For the text-containing cell, return its midpoint in (x, y) coordinate format. 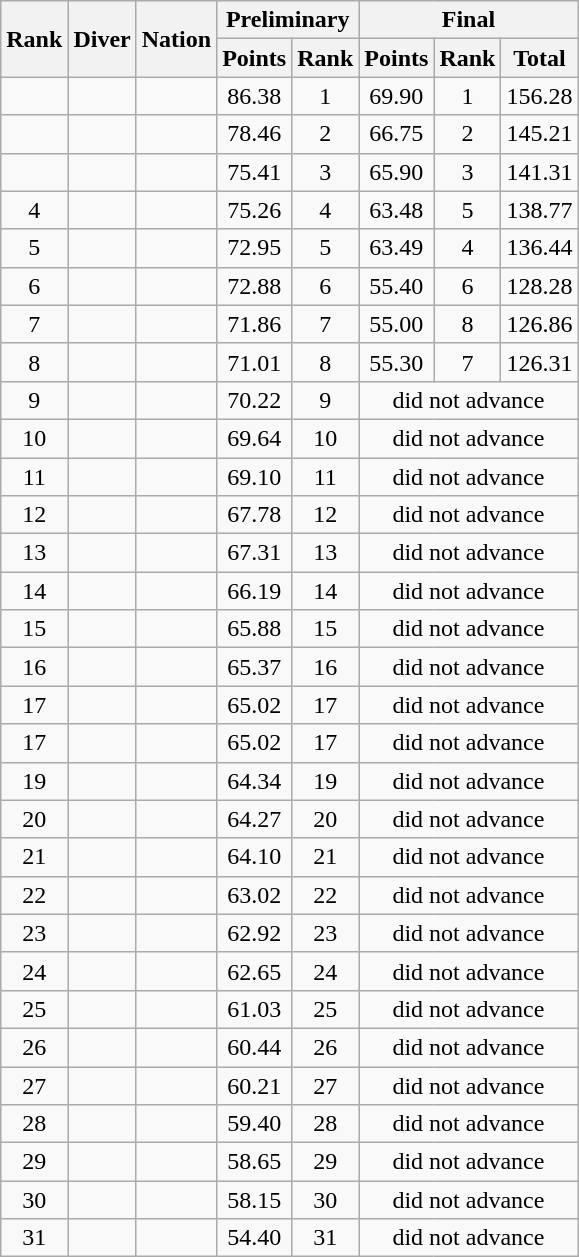
138.77 (540, 210)
69.10 (254, 477)
59.40 (254, 1124)
128.28 (540, 286)
69.64 (254, 438)
72.95 (254, 248)
60.44 (254, 1047)
63.49 (396, 248)
67.78 (254, 515)
65.88 (254, 629)
156.28 (540, 96)
58.15 (254, 1200)
136.44 (540, 248)
55.00 (396, 324)
64.27 (254, 819)
64.10 (254, 857)
61.03 (254, 1009)
66.19 (254, 591)
Diver (102, 39)
64.34 (254, 781)
62.92 (254, 933)
71.01 (254, 362)
54.40 (254, 1238)
71.86 (254, 324)
65.37 (254, 667)
63.48 (396, 210)
126.31 (540, 362)
86.38 (254, 96)
70.22 (254, 400)
55.40 (396, 286)
65.90 (396, 172)
66.75 (396, 134)
67.31 (254, 553)
Preliminary (288, 20)
141.31 (540, 172)
75.41 (254, 172)
Final (468, 20)
Total (540, 58)
78.46 (254, 134)
75.26 (254, 210)
55.30 (396, 362)
126.86 (540, 324)
72.88 (254, 286)
60.21 (254, 1085)
62.65 (254, 971)
69.90 (396, 96)
145.21 (540, 134)
63.02 (254, 895)
Nation (176, 39)
58.65 (254, 1162)
